Provide the [x, y] coordinate of the cell's center where the given text is located.  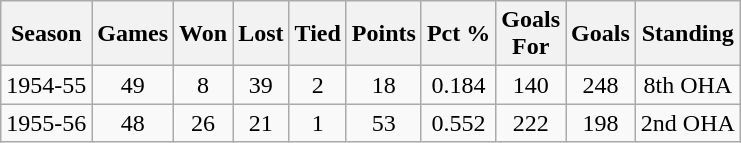
GoalsFor [531, 34]
2nd OHA [688, 123]
48 [133, 123]
Pct % [458, 34]
Games [133, 34]
0.184 [458, 85]
53 [384, 123]
Goals [601, 34]
21 [261, 123]
140 [531, 85]
Won [204, 34]
39 [261, 85]
Season [46, 34]
8 [204, 85]
Standing [688, 34]
26 [204, 123]
248 [601, 85]
Tied [318, 34]
1954-55 [46, 85]
1 [318, 123]
0.552 [458, 123]
18 [384, 85]
Points [384, 34]
1955-56 [46, 123]
8th OHA [688, 85]
2 [318, 85]
Lost [261, 34]
198 [601, 123]
222 [531, 123]
49 [133, 85]
